Pinpoint the cell where the given text exists, returning its [X, Y] midpoint coordinate. 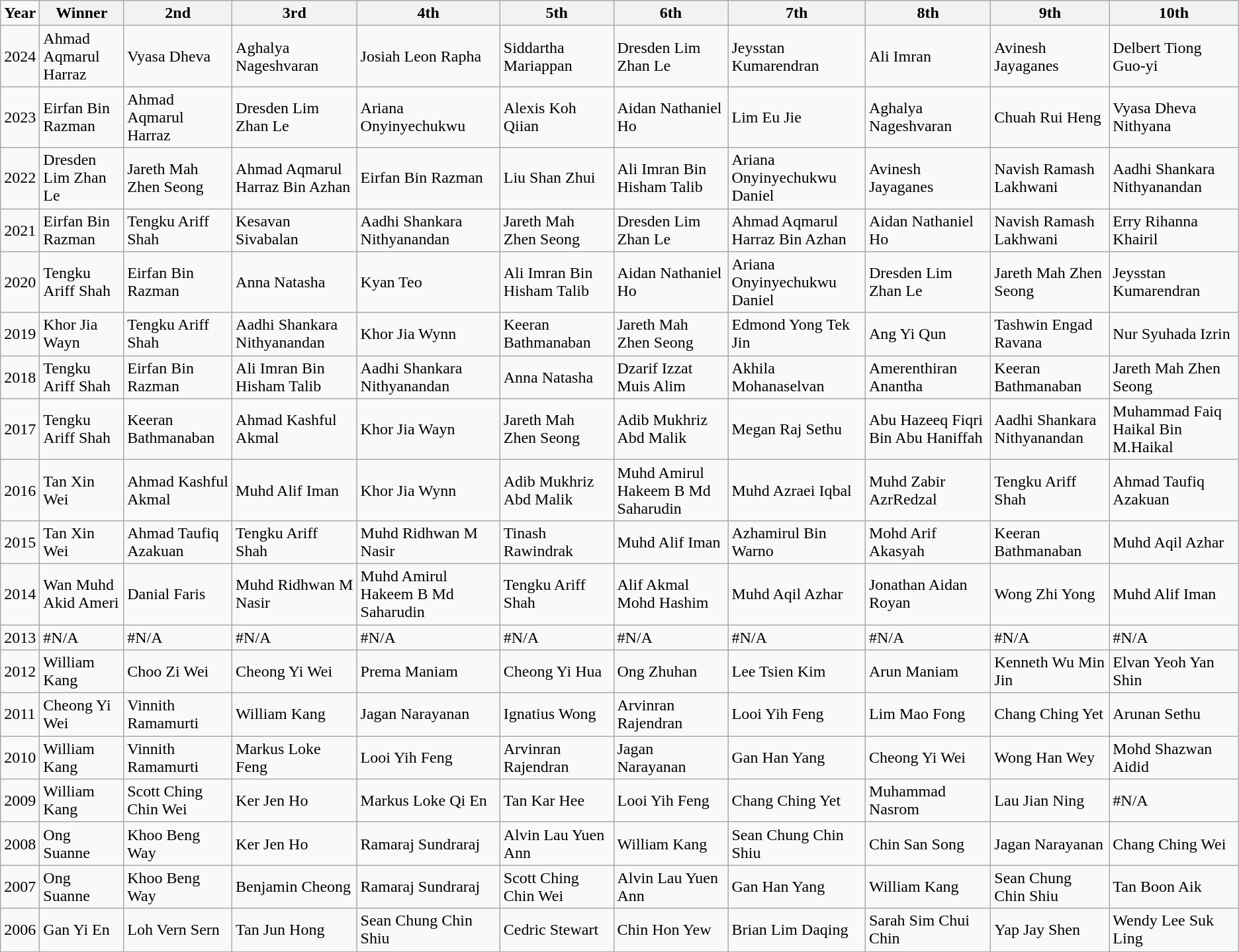
Benjamin Cheong [295, 887]
Cheong Yi Hua [557, 671]
Jonathan Aidan Royan [928, 594]
Markus Loke Feng [295, 757]
Loh Vern Sern [178, 929]
Vyasa Dheva [178, 56]
2022 [20, 178]
Lim Eu Jie [797, 117]
2015 [20, 542]
4th [428, 13]
Dzarif Izzat Muis Alim [671, 377]
Muhd Zabir AzrRedzal [928, 490]
Ang Yi Qun [928, 334]
Choo Zi Wei [178, 671]
Akhila Mohanaselvan [797, 377]
Ignatius Wong [557, 715]
Winner [82, 13]
Tashwin Engad Ravana [1050, 334]
2010 [20, 757]
Azhamirul Bin Warno [797, 542]
Gan Yi En [82, 929]
Mohd Arif Akasyah [928, 542]
Arun Maniam [928, 671]
Delbert Tiong Guo-yi [1174, 56]
2nd [178, 13]
Cedric Stewart [557, 929]
Muhammad Nasrom [928, 801]
Ariana Onyinyechukwu [428, 117]
2006 [20, 929]
Abu Hazeeq Fiqri Bin Abu Haniffah [928, 429]
Sarah Sim Chui Chin [928, 929]
2013 [20, 638]
Edmond Yong Tek Jin [797, 334]
Year [20, 13]
Muhammad Faiq Haikal Bin M.Haikal [1174, 429]
10th [1174, 13]
Alif Akmal Mohd Hashim [671, 594]
Danial Faris [178, 594]
Wong Zhi Yong [1050, 594]
Arunan Sethu [1174, 715]
Tan Boon Aik [1174, 887]
Vyasa Dheva Nithyana [1174, 117]
Ong Zhuhan [671, 671]
2024 [20, 56]
8th [928, 13]
Nur Syuhada Izrin [1174, 334]
Erry Rihanna Khairil [1174, 230]
2012 [20, 671]
Josiah Leon Rapha [428, 56]
Kyan Teo [428, 282]
Chin San Song [928, 843]
3rd [295, 13]
Wendy Lee Suk Ling [1174, 929]
Tan Kar Hee [557, 801]
Tinash Rawindrak [557, 542]
2014 [20, 594]
2016 [20, 490]
Megan Raj Sethu [797, 429]
2020 [20, 282]
Wong Han Wey [1050, 757]
Markus Loke Qi En [428, 801]
2023 [20, 117]
Kenneth Wu Min Jin [1050, 671]
Brian Lim Daqing [797, 929]
Yap Jay Shen [1050, 929]
Amerenthiran Anantha [928, 377]
2011 [20, 715]
Chang Ching Wei [1174, 843]
Chin Hon Yew [671, 929]
Siddartha Mariappan [557, 56]
Wan Muhd Akid Ameri [82, 594]
Lee Tsien Kim [797, 671]
2007 [20, 887]
Muhd Azraei Iqbal [797, 490]
2008 [20, 843]
Lim Mao Fong [928, 715]
Liu Shan Zhui [557, 178]
Lau Jian Ning [1050, 801]
Chuah Rui Heng [1050, 117]
Prema Maniam [428, 671]
Elvan Yeoh Yan Shin [1174, 671]
Alexis Koh Qiian [557, 117]
Ali Imran [928, 56]
5th [557, 13]
2021 [20, 230]
7th [797, 13]
2017 [20, 429]
Mohd Shazwan Aidid [1174, 757]
2009 [20, 801]
Kesavan Sivabalan [295, 230]
6th [671, 13]
Tan Jun Hong [295, 929]
9th [1050, 13]
2019 [20, 334]
2018 [20, 377]
